Scan for the cell matching the given text and deliver its (X, Y) coordinate at center. 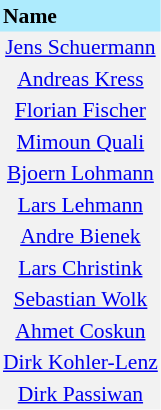
Andre Bienek (80, 236)
Florian Fischer (80, 110)
Mimoun Quali (80, 142)
Dirk Passiwan (80, 394)
Jens Schuermann (80, 48)
Ahmet Coskun (80, 331)
Dirk Kohler-Lenz (80, 362)
Sebastian Wolk (80, 300)
Lars Lehmann (80, 205)
Name (80, 16)
Andreas Kress (80, 79)
Lars Christink (80, 268)
Bjoern Lohmann (80, 174)
